Provide the (x, y) coordinate of the cell's center where the given text is located.  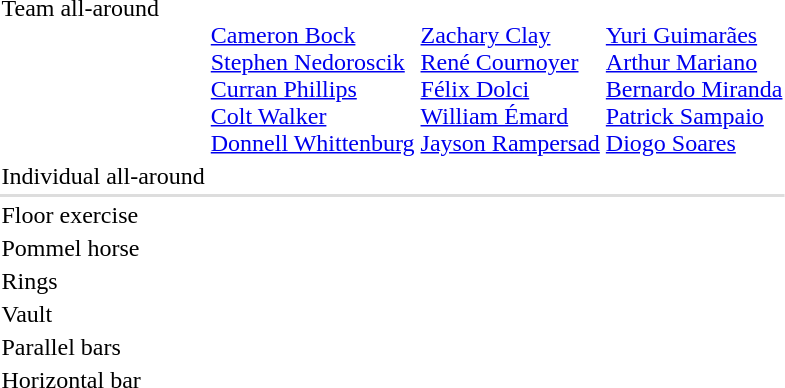
Floor exercise (103, 215)
Parallel bars (103, 347)
Individual all-around (103, 176)
Rings (103, 281)
Vault (103, 314)
Pommel horse (103, 248)
